Return (X, Y) of the center of cell containing provided text 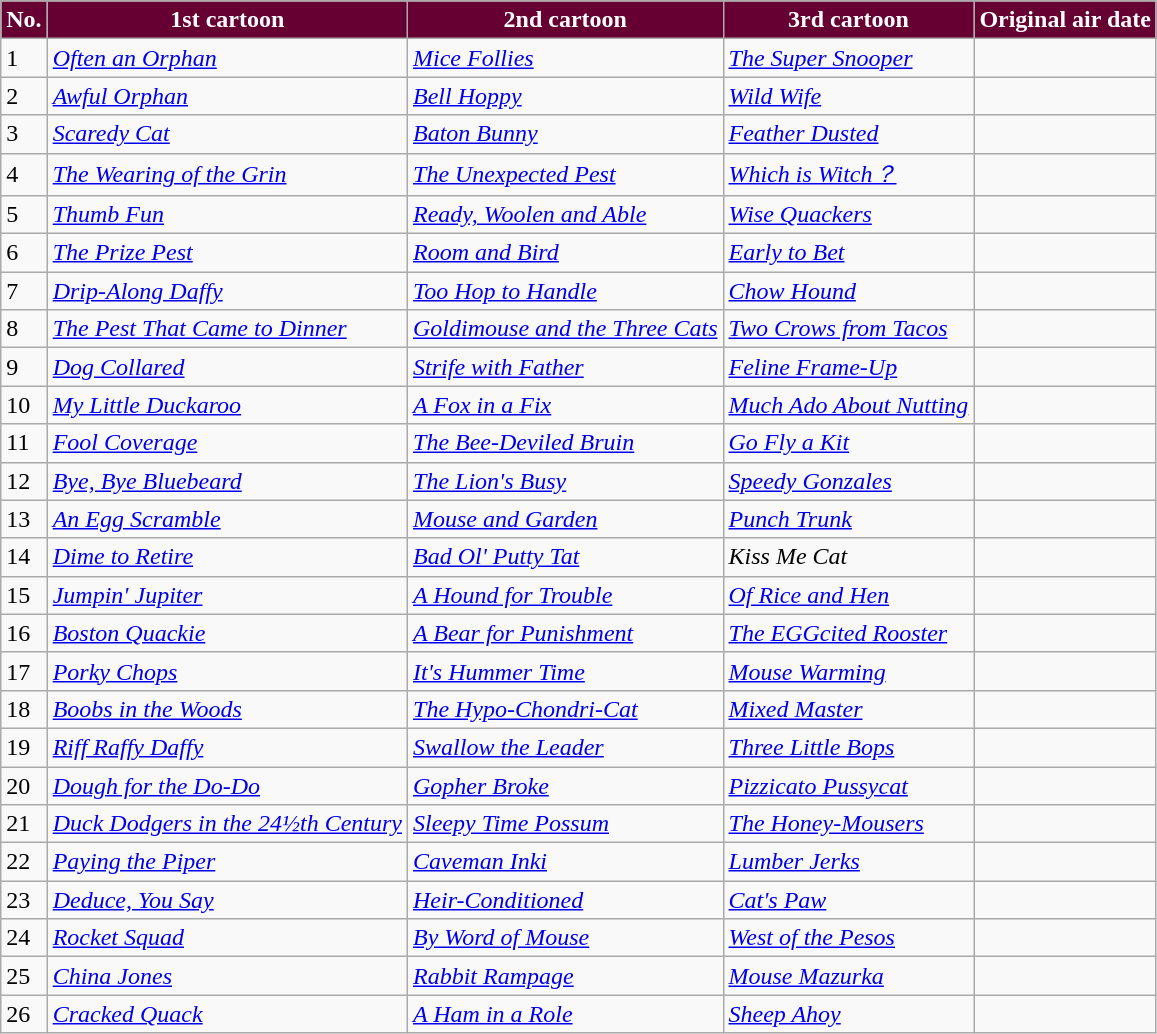
The Wearing of the Grin (227, 174)
9 (24, 367)
Deduce, You Say (227, 900)
A Ham in a Role (566, 1014)
Sleepy Time Possum (566, 824)
23 (24, 900)
Often an Orphan (227, 58)
The Super Snooper (848, 58)
Dough for the Do-Do (227, 785)
Bad Ol' Putty Tat (566, 557)
Baton Bunny (566, 134)
Pizzicato Pussycat (848, 785)
A Bear for Punishment (566, 633)
Go Fly a Kit (848, 443)
Boobs in the Woods (227, 709)
Thumb Fun (227, 215)
Mouse Warming (848, 671)
The Pest That Came to Dinner (227, 329)
Caveman Inki (566, 862)
An Egg Scramble (227, 519)
13 (24, 519)
Rocket Squad (227, 938)
20 (24, 785)
Chow Hound (848, 291)
Swallow the Leader (566, 747)
11 (24, 443)
17 (24, 671)
1 (24, 58)
14 (24, 557)
Punch Trunk (848, 519)
Wise Quackers (848, 215)
Bye, Bye Bluebeard (227, 481)
Three Little Bops (848, 747)
West of the Pesos (848, 938)
The Hypo-Chondri-Cat (566, 709)
Strife with Father (566, 367)
Riff Raffy Daffy (227, 747)
Jumpin' Jupiter (227, 595)
Scaredy Cat (227, 134)
15 (24, 595)
7 (24, 291)
The EGGcited Rooster (848, 633)
Mouse Mazurka (848, 976)
Mouse and Garden (566, 519)
Speedy Gonzales (848, 481)
Goldimouse and the Three Cats (566, 329)
The Unexpected Pest (566, 174)
19 (24, 747)
Boston Quackie (227, 633)
The Bee-Deviled Bruin (566, 443)
12 (24, 481)
Paying the Piper (227, 862)
10 (24, 405)
1st cartoon (227, 20)
Feather Dusted (848, 134)
China Jones (227, 976)
The Prize Pest (227, 253)
2nd cartoon (566, 20)
3 (24, 134)
Much Ado About Nutting (848, 405)
Mice Follies (566, 58)
Two Crows from Tacos (848, 329)
Dog Collared (227, 367)
Of Rice and Hen (848, 595)
The Lion's Busy (566, 481)
Drip-Along Daffy (227, 291)
Ready, Woolen and Able (566, 215)
3rd cartoon (848, 20)
Early to Bet (848, 253)
Kiss Me Cat (848, 557)
6 (24, 253)
A Hound for Trouble (566, 595)
16 (24, 633)
Lumber Jerks (848, 862)
Duck Dodgers in the 24½th Century (227, 824)
Too Hop to Handle (566, 291)
Dime to Retire (227, 557)
25 (24, 976)
21 (24, 824)
Awful Orphan (227, 96)
Sheep Ahoy (848, 1014)
Wild Wife (848, 96)
Cracked Quack (227, 1014)
5 (24, 215)
8 (24, 329)
Rabbit Rampage (566, 976)
Bell Hoppy (566, 96)
Porky Chops (227, 671)
By Word of Mouse (566, 938)
26 (24, 1014)
Room and Bird (566, 253)
Mixed Master (848, 709)
Gopher Broke (566, 785)
Original air date (1066, 20)
24 (24, 938)
It's Hummer Time (566, 671)
18 (24, 709)
22 (24, 862)
Feline Frame-Up (848, 367)
Heir-Conditioned (566, 900)
2 (24, 96)
No. (24, 20)
Cat's Paw (848, 900)
Fool Coverage (227, 443)
A Fox in a Fix (566, 405)
My Little Duckaroo (227, 405)
Which is Witch？ (848, 174)
The Honey-Mousers (848, 824)
4 (24, 174)
